Identify which cell holds the provided text, then report its [X, Y] central coordinate. 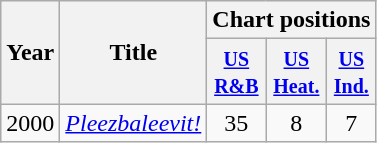
Pleezbaleevit! [134, 123]
US R&B [236, 72]
7 [352, 123]
Year [30, 52]
2000 [30, 123]
Title [134, 52]
35 [236, 123]
Chart positions [292, 20]
US Heat. [296, 72]
US Ind. [352, 72]
8 [296, 123]
